Return the [X, Y] coordinate for the center point of the cell that contains the specified text.  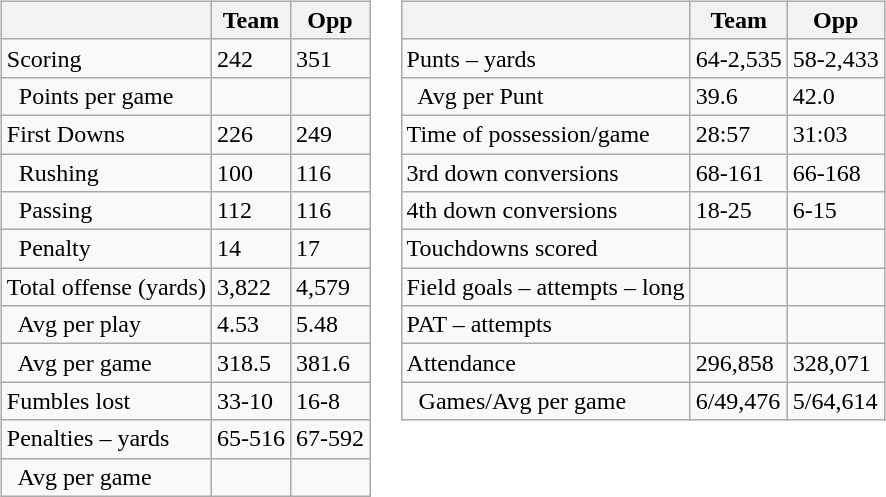
65-516 [250, 439]
6/49,476 [738, 401]
67-592 [330, 439]
PAT – attempts [546, 325]
4,579 [330, 287]
4th down conversions [546, 211]
351 [330, 58]
Fumbles lost [106, 401]
Field goals – attempts – long [546, 287]
Points per game [106, 96]
66-168 [836, 173]
Punts – yards [546, 58]
64-2,535 [738, 58]
31:03 [836, 134]
112 [250, 211]
226 [250, 134]
Passing [106, 211]
14 [250, 249]
16-8 [330, 401]
Penalties – yards [106, 439]
328,071 [836, 363]
3,822 [250, 287]
58-2,433 [836, 58]
Time of possession/game [546, 134]
Rushing [106, 173]
68-161 [738, 173]
Scoring [106, 58]
17 [330, 249]
18-25 [738, 211]
Avg per Punt [546, 96]
3rd down conversions [546, 173]
42.0 [836, 96]
6-15 [836, 211]
39.6 [738, 96]
381.6 [330, 363]
Avg per play [106, 325]
5/64,614 [836, 401]
33-10 [250, 401]
5.48 [330, 325]
Games/Avg per game [546, 401]
296,858 [738, 363]
Attendance [546, 363]
Total offense (yards) [106, 287]
249 [330, 134]
28:57 [738, 134]
100 [250, 173]
318.5 [250, 363]
Penalty [106, 249]
4.53 [250, 325]
242 [250, 58]
First Downs [106, 134]
Touchdowns scored [546, 249]
